Extract the [x, y] coordinate from the center of the cell holding the provided text.  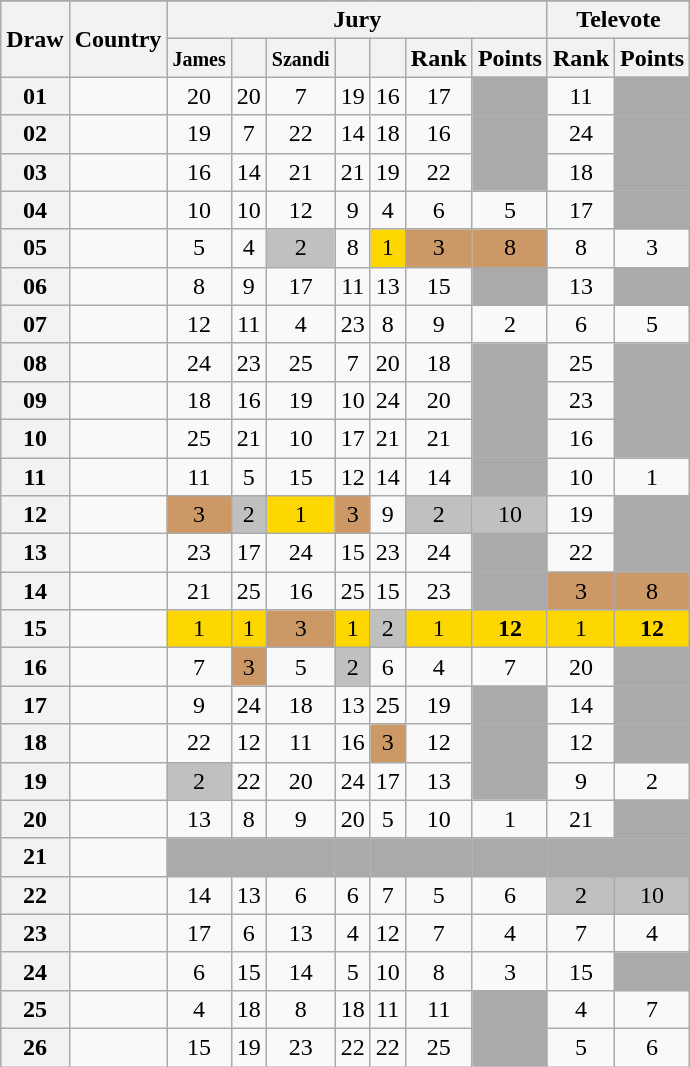
01 [35, 96]
05 [35, 248]
03 [35, 172]
04 [35, 210]
Televote [618, 20]
07 [35, 324]
06 [35, 286]
26 [35, 1047]
James [199, 58]
02 [35, 134]
09 [35, 400]
Szandi [300, 58]
Jury [358, 20]
Country [118, 39]
Draw [35, 39]
08 [35, 362]
